Detect which cell encompasses the target text, then output its [x, y] center coordinate. 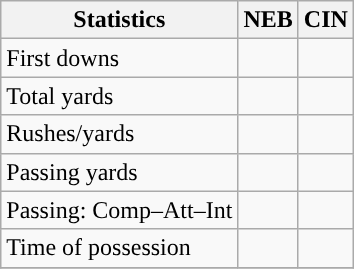
Rushes/yards [120, 134]
First downs [120, 58]
NEB [268, 20]
Statistics [120, 20]
Time of possession [120, 248]
Total yards [120, 96]
Passing yards [120, 172]
CIN [326, 20]
Passing: Comp–Att–Int [120, 210]
